For the text-containing cell, return its midpoint in [X, Y] coordinate format. 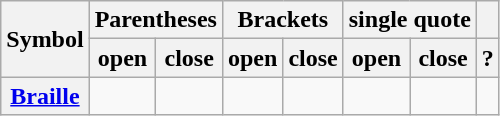
? [488, 58]
Symbol [45, 39]
single quote [410, 20]
Brackets [282, 20]
Parentheses [156, 20]
Braille [45, 96]
